Detect which cell encompasses the target text, then output its [x, y] center coordinate. 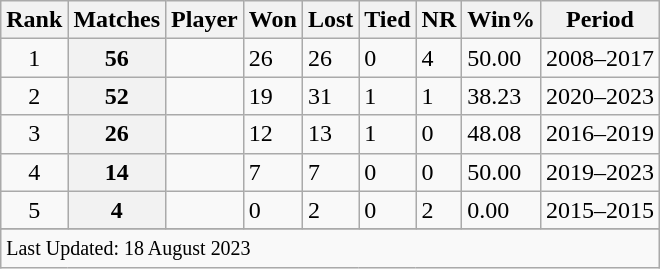
Tied [388, 20]
Period [600, 20]
56 [117, 58]
2019–2023 [600, 172]
48.08 [502, 134]
2020–2023 [600, 96]
NR [439, 20]
3 [34, 134]
2008–2017 [600, 58]
Rank [34, 20]
14 [117, 172]
Matches [117, 20]
Last Updated: 18 August 2023 [330, 248]
2016–2019 [600, 134]
13 [330, 134]
0.00 [502, 210]
Player [205, 20]
Lost [330, 20]
31 [330, 96]
12 [272, 134]
Won [272, 20]
2015–2015 [600, 210]
19 [272, 96]
5 [34, 210]
52 [117, 96]
38.23 [502, 96]
Win% [502, 20]
